Extract the (X, Y) coordinate from the center of the cell holding the provided text.  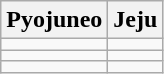
Jeju (136, 20)
Pyojuneo (54, 20)
